From the cell containing the given text, extract its center point as (X, Y) coordinate. 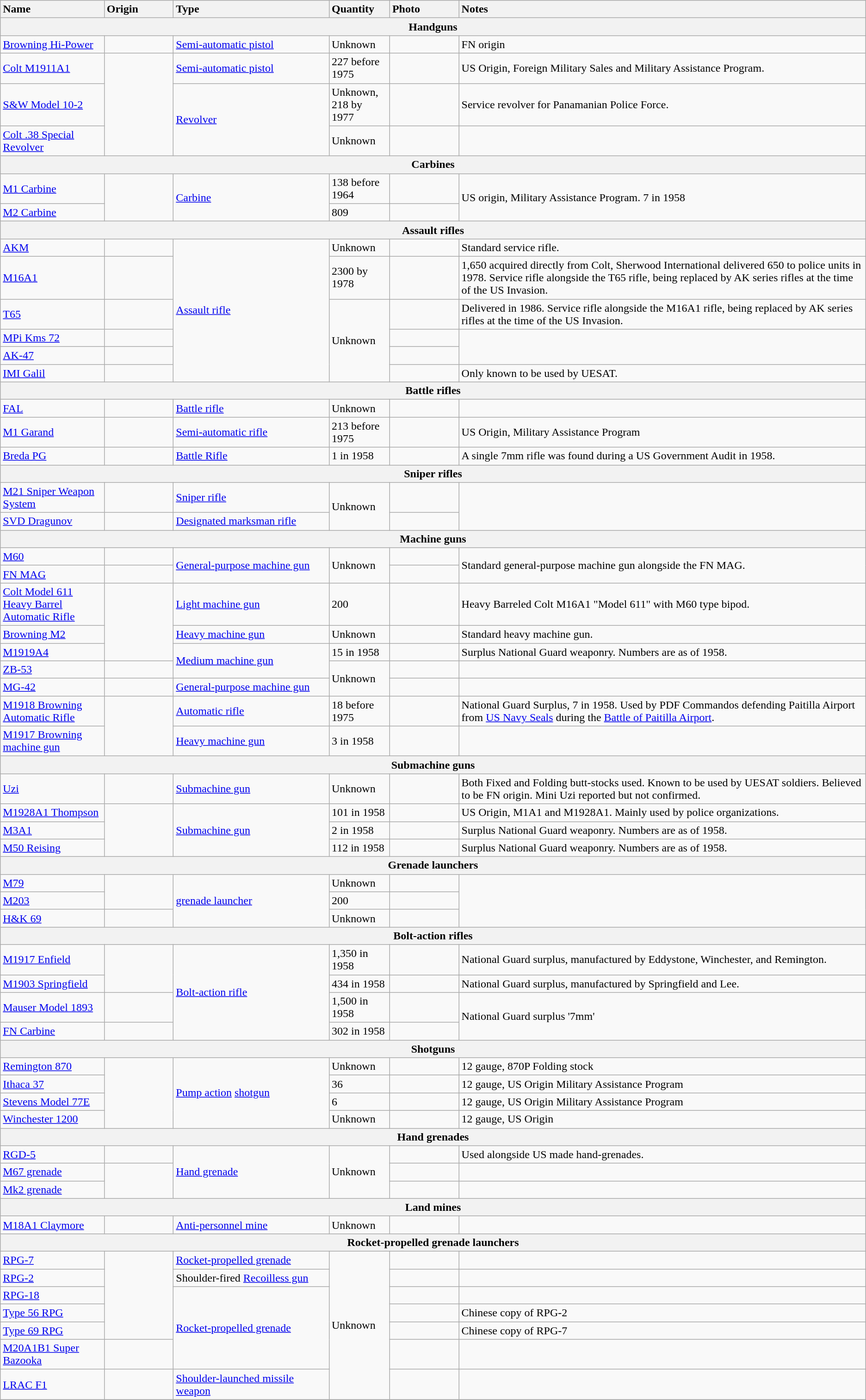
US Origin, Military Assistance Program (662, 432)
Browning Hi-Power (52, 44)
Revolver (252, 119)
Standard service rifle. (662, 247)
RPG-2 (52, 1278)
809 (359, 212)
US origin, Military Assistance Program. 7 in 1958 (662, 197)
Anti-personnel mine (252, 1225)
RPG-7 (52, 1260)
Carbine (252, 197)
Designated marksman rifle (252, 521)
RGD-5 (52, 1154)
Shoulder-launched missile weapon (252, 1385)
ZB-53 (52, 670)
National Guard surplus '7mm' (662, 1017)
FN origin (662, 44)
Sniper rifles (433, 474)
US Origin, Foreign Military Sales and Military Assistance Program. (662, 68)
M50 Reising (52, 848)
15 in 1958 (359, 652)
Only known to be used by UESAT. (662, 373)
Carbines (433, 165)
434 in 1958 (359, 984)
Submachine guns (433, 765)
227 before 1975 (359, 68)
Pump action shotgun (252, 1093)
Name (52, 9)
Unknown, 218 by 1977 (359, 105)
Colt Model 611 Heavy Barrel Automatic Rifle (52, 604)
Standard heavy machine gun. (662, 634)
Battle rifle (252, 408)
Medium machine gun (252, 660)
Type 56 RPG (52, 1313)
LRAC F1 (52, 1385)
Chinese copy of RPG-7 (662, 1331)
M18A1 Claymore (52, 1225)
Both Fixed and Folding butt-stocks used. Known to be used by UESAT soldiers. Believed to be FN origin. Mini Uzi reported but not confirmed. (662, 789)
FN MAG (52, 574)
M1903 Springfield (52, 984)
Colt M1911A1 (52, 68)
Service revolver for Panamanian Police Force. (662, 105)
Heavy Barreled Colt M16A1 "Model 611" with M60 type bipod. (662, 604)
S&W Model 10-2 (52, 105)
Shotguns (433, 1049)
1,350 in 1958 (359, 959)
Notes (662, 9)
Uzi (52, 789)
M1917 Browning machine gun (52, 741)
FN Carbine (52, 1031)
1,500 in 1958 (359, 1007)
M67 grenade (52, 1172)
Semi-automatic rifle (252, 432)
Stevens Model 77E (52, 1102)
Automatic rifle (252, 711)
2300 by 1978 (359, 278)
M21 Sniper Weapon System (52, 498)
National Guard Surplus, 7 in 1958. Used by PDF Commandos defending Paitilla Airport from US Navy Seals during the Battle of Paitilla Airport. (662, 711)
M2 Carbine (52, 212)
Assault rifle (252, 310)
M203 (52, 900)
138 before 1964 (359, 189)
M16A1 (52, 278)
Battle rifles (433, 391)
Type (252, 9)
AKM (52, 247)
Handguns (433, 27)
SVD Dragunov (52, 521)
Winchester 1200 (52, 1119)
MG-42 (52, 687)
Bolt-action rifles (433, 936)
Ithaca 37 (52, 1084)
M20A1B1 Super Bazooka (52, 1354)
101 in 1958 (359, 813)
Type 69 RPG (52, 1331)
National Guard surplus, manufactured by Eddystone, Winchester, and Remington. (662, 959)
112 in 1958 (359, 848)
Colt .38 Special Revolver (52, 141)
6 (359, 1102)
Battle Rifle (252, 456)
Hand grenades (433, 1137)
Remington 870 (52, 1067)
Standard general-purpose machine gun alongside the FN MAG. (662, 565)
Machine guns (433, 539)
M79 (52, 883)
1 in 1958 (359, 456)
Breda PG (52, 456)
Browning M2 (52, 634)
2 in 1958 (359, 830)
National Guard surplus, manufactured by Springfield and Lee. (662, 984)
MPi Kms 72 (52, 338)
Chinese copy of RPG-2 (662, 1313)
Bolt-action rifle (252, 992)
Mauser Model 1893 (52, 1007)
Assault rifles (433, 230)
Delivered in 1986. Service rifle alongside the M16A1 rifle, being replaced by AK series rifles at the time of the US Invasion. (662, 314)
213 before 1975 (359, 432)
M1928A1 Thompson (52, 813)
Hand grenade (252, 1172)
Mk2 grenade (52, 1190)
Light machine gun (252, 604)
12 gauge, 870P Folding stock (662, 1067)
Photo (424, 9)
H&K 69 (52, 918)
Quantity (359, 9)
Shoulder-fired Recoilless gun (252, 1278)
302 in 1958 (359, 1031)
grenade launcher (252, 900)
US Origin, M1A1 and M1928A1. Mainly used by police organizations. (662, 813)
M1 Garand (52, 432)
IMI Galil (52, 373)
18 before 1975 (359, 711)
M3A1 (52, 830)
Origin (139, 9)
M1919A4 (52, 652)
Grenade launchers (433, 865)
Land mines (433, 1207)
M1 Carbine (52, 189)
T65 (52, 314)
M1918 Browning Automatic Rifle (52, 711)
M1917 Enfield (52, 959)
Rocket-propelled grenade launchers (433, 1242)
A single 7mm rifle was found during a US Government Audit in 1958. (662, 456)
RPG-18 (52, 1295)
FAL (52, 408)
M60 (52, 556)
3 in 1958 (359, 741)
Used alongside US made hand-grenades. (662, 1154)
12 gauge, US Origin (662, 1119)
36 (359, 1084)
Sniper rifle (252, 498)
AK-47 (52, 356)
